Output the (X, Y) coordinate of the center of the cell containing the given text.  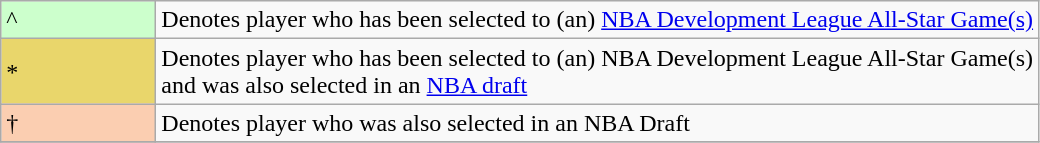
* (78, 72)
^ (78, 20)
Denotes player who was also selected in an NBA Draft (598, 123)
† (78, 123)
Denotes player who has been selected to (an) NBA Development League All-Star Game(s) (598, 20)
Denotes player who has been selected to (an) NBA Development League All-Star Game(s) and was also selected in an NBA draft (598, 72)
